Extract the [X, Y] coordinate from the center of the cell holding the provided text.  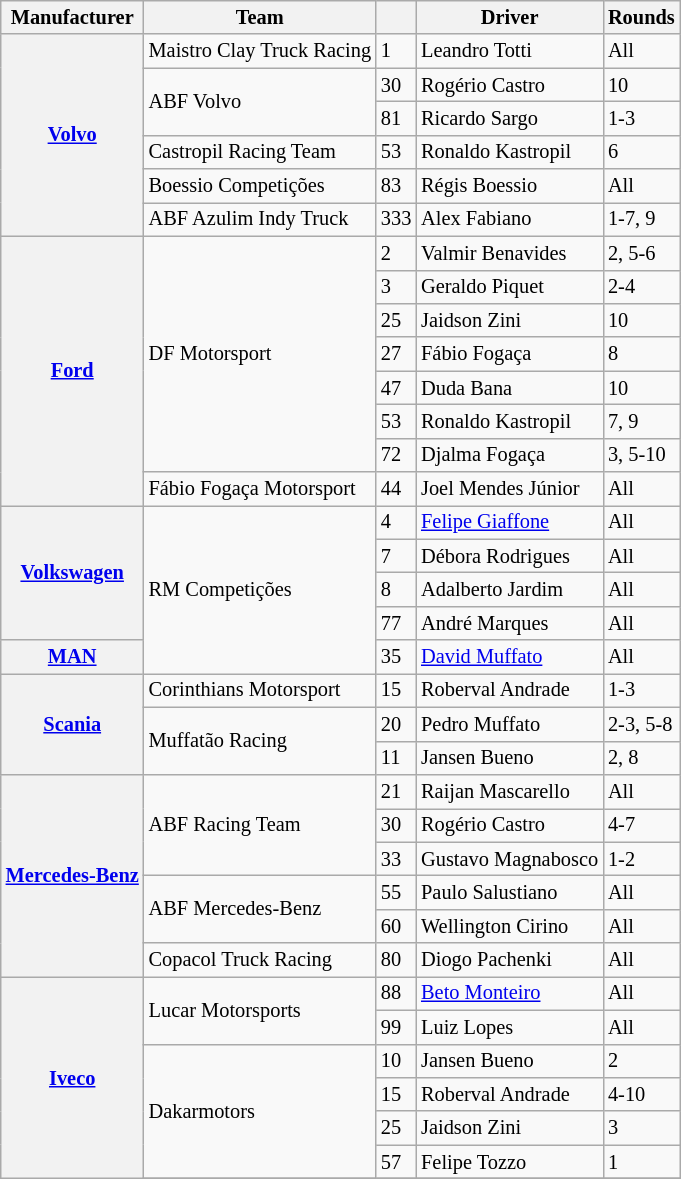
72 [396, 455]
Beto Monteiro [510, 993]
Iveco [72, 1077]
4 [396, 522]
ABF Volvo [260, 102]
Fábio Fogaça [510, 354]
Dakarmotors [260, 1112]
Rounds [642, 17]
3, 5-10 [642, 455]
ABF Azulim Indy Truck [260, 219]
47 [396, 388]
99 [396, 1027]
Felipe Giaffone [510, 522]
Paulo Salustiano [510, 892]
Ricardo Sargo [510, 118]
1-7, 9 [642, 219]
Leandro Totti [510, 51]
RM Competições [260, 589]
7 [396, 556]
2-4 [642, 287]
MAN [72, 657]
44 [396, 489]
Fábio Fogaça Motorsport [260, 489]
1-2 [642, 859]
Maistro Clay Truck Racing [260, 51]
Alex Fabiano [510, 219]
Diogo Pachenki [510, 960]
Duda Bana [510, 388]
Muffatão Racing [260, 740]
55 [396, 892]
Castropil Racing Team [260, 152]
57 [396, 1162]
2, 5-6 [642, 253]
Adalberto Jardim [510, 589]
Boessio Competições [260, 186]
Gustavo Magnabosco [510, 859]
Mercedes-Benz [72, 875]
7, 9 [642, 421]
Manufacturer [72, 17]
Régis Boessio [510, 186]
Copacol Truck Racing [260, 960]
Felipe Tozzo [510, 1162]
4-7 [642, 825]
20 [396, 724]
Corinthians Motorsport [260, 690]
60 [396, 926]
Pedro Muffato [510, 724]
Geraldo Piquet [510, 287]
Ford [72, 370]
Scania [72, 724]
21 [396, 791]
6 [642, 152]
Débora Rodrigues [510, 556]
333 [396, 219]
Lucar Motorsports [260, 1010]
4-10 [642, 1094]
DF Motorsport [260, 354]
Luiz Lopes [510, 1027]
80 [396, 960]
André Marques [510, 623]
Valmir Benavides [510, 253]
2, 8 [642, 758]
Volvo [72, 135]
27 [396, 354]
Wellington Cirino [510, 926]
35 [396, 657]
88 [396, 993]
Joel Mendes Júnior [510, 489]
11 [396, 758]
Driver [510, 17]
81 [396, 118]
77 [396, 623]
Team [260, 17]
Raijan Mascarello [510, 791]
David Muffato [510, 657]
33 [396, 859]
2-3, 5-8 [642, 724]
Djalma Fogaça [510, 455]
ABF Mercedes-Benz [260, 908]
83 [396, 186]
Volkswagen [72, 572]
ABF Racing Team [260, 824]
